Scan for the cell matching the given text and deliver its (X, Y) coordinate at center. 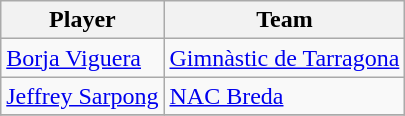
Gimnàstic de Tarragona (284, 58)
Team (284, 20)
NAC Breda (284, 96)
Player (82, 20)
Jeffrey Sarpong (82, 96)
Borja Viguera (82, 58)
